Return the (X, Y) coordinate for the center point of the cell that contains the specified text.  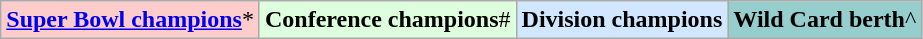
Super Bowl champions* (130, 20)
Wild Card berth^ (825, 20)
Conference champions# (388, 20)
Division champions (622, 20)
